Identify which cell holds the provided text, then report its [X, Y] central coordinate. 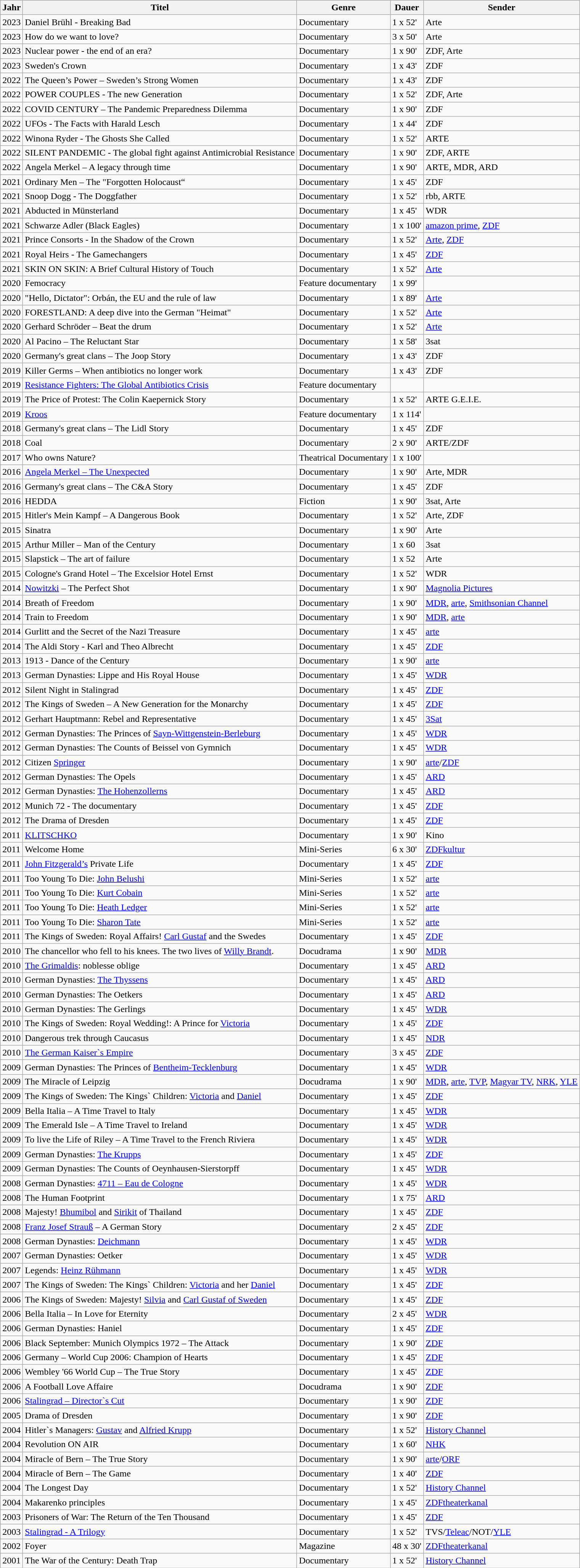
Stalingrad - A Trilogy [160, 1531]
Femocracy [160, 283]
The Emerald Isle – A Time Travel to Ireland [160, 1125]
1913 - Dance of the Century [160, 661]
Magnolia Pictures [502, 588]
NHK [502, 1444]
Too Young To Die: Kurt Cobain [160, 893]
Genre [343, 8]
Black September: Munich Olympics 1972 – The Attack [160, 1343]
Slapstick – The art of failure [160, 559]
The Price of Protest: The Colin Kaepernick Story [160, 399]
Cologne's Grand Hotel – The Excelsior Hotel Ernst [160, 574]
German Dynasties: Oetker [160, 1256]
Hitler`s Managers: Gustav and Alfried Krupp [160, 1430]
SKIN ON SKIN: A Brief Cultural History of Touch [160, 269]
Legends: Heinz Rühmann [160, 1270]
2005 [11, 1415]
Nuclear power - the end of an era? [160, 51]
The Longest Day [160, 1488]
The Miracle of Leipzig [160, 1081]
Train to Freedom [160, 617]
The German Kaiser`s Empire [160, 1052]
amazon prime, ZDF [502, 225]
Germany's great clans – The C&A Story [160, 487]
Fiction [343, 501]
3sat, Arte [502, 501]
1 x 60' [406, 1444]
2002 [11, 1546]
Miracle of Bern – The True Story [160, 1459]
Arte, MDR [502, 472]
Gurlitt and the Secret of the Nazi Treasure [160, 631]
ARTE, MDR, ARD [502, 167]
Franz Josef Strauß – A German Story [160, 1227]
"Hello, Dictator": Orbán, the EU and the rule of law [160, 298]
Miracle of Bern – The Game [160, 1473]
The Aldi Story - Karl and Theo Albrecht [160, 646]
Majesty! Bhumibol and Sirikit of Thailand [160, 1212]
2001 [11, 1560]
German Dynasties: The Counts of Beissel von Gymnich [160, 748]
Germany's great clans – The Joop Story [160, 356]
arte/ZDF [502, 762]
MDR, arte [502, 617]
Prisoners of War: The Return of the Ten Thousand [160, 1517]
German Dynasties: The Thyssens [160, 980]
ARTE/ZDF [502, 443]
The Grimaldis: noblesse oblige [160, 966]
ARTE G.E.I.E. [502, 399]
The Kings of Sweden: The Kings` Children: Victoria and her Daniel [160, 1285]
Arthur Miller – Man of the Century [160, 545]
The Kings of Sweden: The Kings` Children: Victoria and Daniel [160, 1096]
MDR, arte, TVP, Magyar TV, NRK, YLE [502, 1081]
How do we want to love? [160, 37]
Drama of Dresden [160, 1415]
Sender [502, 8]
Daniel Brühl - Breaking Bad [160, 22]
NDR [502, 1038]
The chancellor who fell to his knees. The two lives of Willy Brandt. [160, 951]
Killer Germs – When antibiotics no longer work [160, 370]
Dangerous trek through Caucasus [160, 1038]
Wembley '66 World Cup – The True Story [160, 1372]
Welcome Home [160, 849]
The Queen’s Power – Sweden’s Strong Women [160, 80]
TVS/Teleac/NOT/YLE [502, 1531]
John Fitzgerald’s Private Life [160, 864]
Kino [502, 835]
1 x 44' [406, 124]
Germany's great clans – The Lidl Story [160, 429]
A Football Love Affaire [160, 1386]
arte/ORF [502, 1459]
Titel [160, 8]
German Dynasties: The Hohenzollerns [160, 791]
ZDF, ARTE [502, 153]
German Dynasties: 4711 – Eau de Cologne [160, 1183]
German Dynasties: The Princes of Sayn-Wittgenstein-Berleburg [160, 733]
Too Young To Die: John Belushi [160, 878]
Silent Night in Stalingrad [160, 690]
Gerhard Schröder – Beat the drum [160, 327]
Sinatra [160, 530]
Dauer [406, 8]
HEDDA [160, 501]
ARTE [502, 138]
The Drama of Dresden [160, 820]
3Sat [502, 719]
Bella Italia – In Love for Eternity [160, 1314]
KLITSCHKO [160, 835]
48 x 30' [406, 1546]
Theatrical Documentary [343, 458]
Munich 72 - The documentary [160, 806]
German Dynasties: Lippe and His Royal House [160, 675]
Abducted in Münsterland [160, 211]
SILENT PANDEMIC - The global fight against Antimicrobial Resistance [160, 153]
German Dynasties: Haniel [160, 1328]
Jahr [11, 8]
1 x 75' [406, 1198]
COVID CENTURY – The Pandemic Preparedness Dilemma [160, 109]
Snoop Dogg - The Doggfather [160, 196]
Al Pacino – The Reluctant Star [160, 341]
1 x 99' [406, 283]
Resistance Fighters: The Global Antibiotics Crisis [160, 385]
Germany – World Cup 2006: Champion of Hearts [160, 1358]
To live the Life of Riley – A Time Travel to the French Riviera [160, 1140]
Citizen Springer [160, 762]
rbb, ARTE [502, 196]
MDR [502, 951]
German Dynasties: The Gerlings [160, 1009]
German Dynasties: The Princes of Bentheim-Tecklenburg [160, 1067]
Coal [160, 443]
The Kings of Sweden – A New Generation for the Monarchy [160, 704]
Magazine [343, 1546]
The Kings of Sweden: Royal Affairs! Carl Gustaf and the Swedes [160, 937]
Winona Ryder - The Ghosts She Called [160, 138]
Gerhart Hauptmann: Rebel and Representative [160, 719]
POWER COUPLES - The new Generation [160, 95]
UFOs - The Facts with Harald Lesch [160, 124]
1 x 114' [406, 414]
The Human Footprint [160, 1198]
1 x 89' [406, 298]
Too Young To Die: Heath Ledger [160, 908]
The Kings of Sweden: Royal Wedding!: A Prince for Victoria [160, 1023]
Ordinary Men – The "Forgotten Holocaust“ [160, 182]
2 x 90' [406, 443]
German Dynasties: The Opels [160, 777]
German Dynasties: Deichmann [160, 1241]
Bella Italia – A Time Travel to Italy [160, 1111]
2017 [11, 458]
1 x 52 [406, 559]
1 x 58' [406, 341]
German Dynasties: The Counts of Oeynhausen-Sierstorpff [160, 1169]
Kroos [160, 414]
Who owns Nature? [160, 458]
Revolution ON AIR [160, 1444]
3 x 50' [406, 37]
Sweden's Crown [160, 66]
The War of the Century: Death Trap [160, 1560]
Angela Merkel – The Unexpected [160, 472]
Prince Consorts - In the Shadow of the Crown [160, 240]
German Dynasties: The Krupps [160, 1154]
Makarenko principles [160, 1502]
Nowitzki – The Perfect Shot [160, 588]
3 x 45' [406, 1052]
German Dynasties: The Oetkers [160, 994]
Hitler's Mein Kampf – A Dangerous Book [160, 516]
The Kings of Sweden: Majesty! Silvia and Carl Gustaf of Sweden [160, 1299]
Too Young To Die: Sharon Tate [160, 922]
ZDFkultur [502, 849]
6 x 30' [406, 849]
1 x 60 [406, 545]
Angela Merkel – A legacy through time [160, 167]
Breath of Freedom [160, 602]
Schwarze Adler (Black Eagles) [160, 225]
FORESTLAND: A deep dive into the German "Heimat" [160, 312]
MDR, arte, Smithsonian Channel [502, 602]
1 x 40' [406, 1473]
Royal Heirs - The Gamechangers [160, 254]
Stalingrad – Director`s Cut [160, 1401]
Foyer [160, 1546]
